Provide the [X, Y] coordinate of the cell's center where the given text is located.  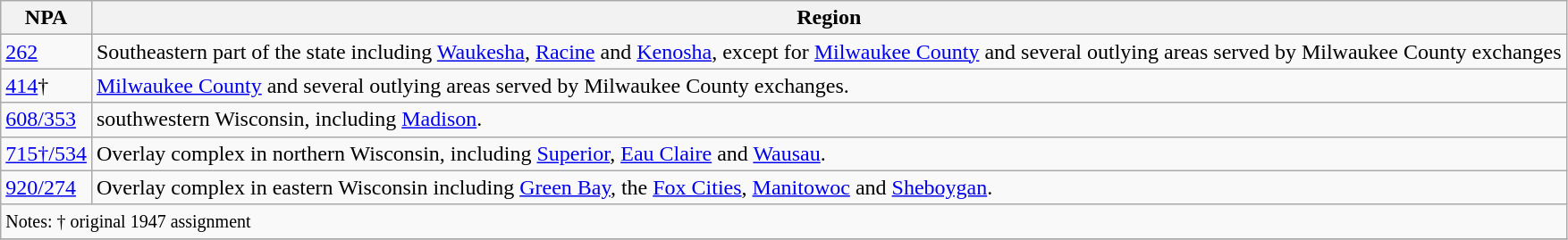
920/274 [46, 187]
715†/534 [46, 153]
608/353 [46, 120]
414† [46, 86]
Milwaukee County and several outlying areas served by Milwaukee County exchanges. [829, 86]
Region [829, 18]
Overlay complex in eastern Wisconsin including Green Bay, the Fox Cities, Manitowoc and Sheboygan. [829, 187]
262 [46, 52]
southwestern Wisconsin, including Madison. [829, 120]
Overlay complex in northern Wisconsin, including Superior, Eau Claire and Wausau. [829, 153]
Notes: † original 1947 assignment [783, 221]
NPA [46, 18]
